Locate the cell with the specified text and output its [X, Y] center coordinate. 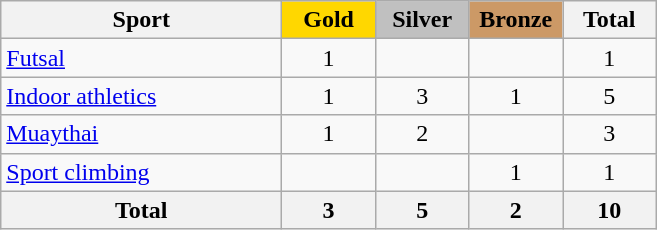
Sport [142, 20]
Indoor athletics [142, 96]
Muaythai [142, 134]
Futsal [142, 58]
Gold [329, 20]
Silver [422, 20]
10 [609, 210]
Sport climbing [142, 172]
Bronze [516, 20]
